Capture the cell that displays the provided text and extract its (X, Y) central coordinate. 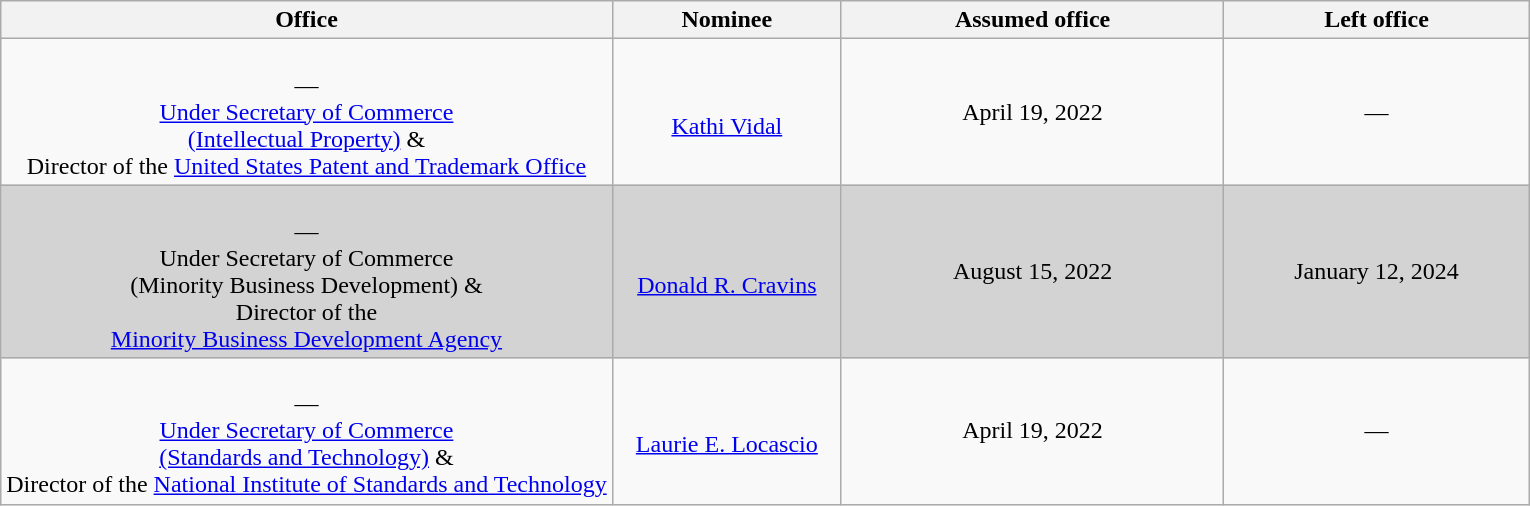
—Under Secretary of Commerce(Minority Business Development) &Director of theMinority Business Development Agency (306, 272)
Office (306, 20)
—Under Secretary of Commerce(Standards and Technology) &Director of the National Institute of Standards and Technology (306, 431)
Kathi Vidal (726, 112)
Nominee (726, 20)
Laurie E. Locascio (726, 431)
Donald R. Cravins (726, 272)
January 12, 2024 (1377, 272)
Left office (1377, 20)
Assumed office (1032, 20)
—Under Secretary of Commerce(Intellectual Property) &Director of the United States Patent and Trademark Office (306, 112)
August 15, 2022 (1032, 272)
